Return the [X, Y] coordinate for the center point of the cell that contains the specified text.  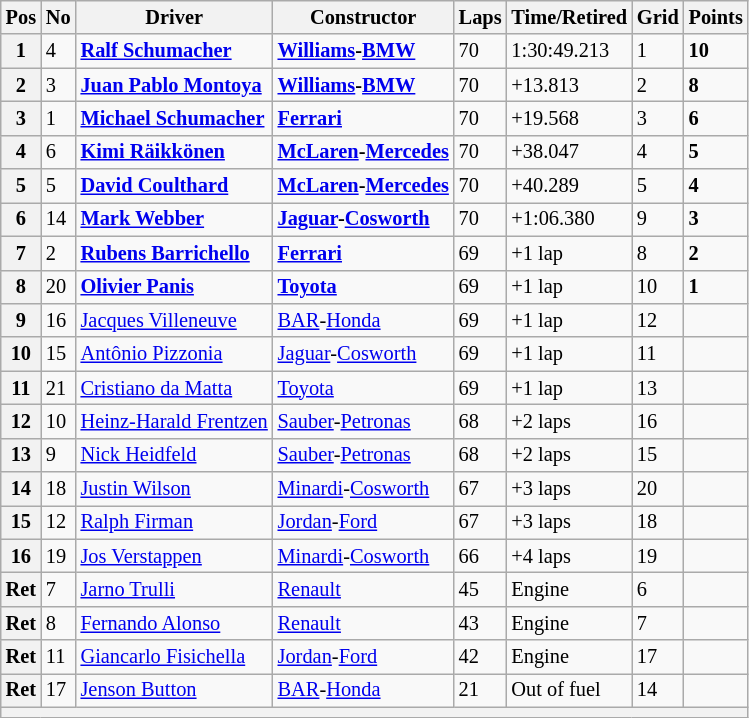
Out of fuel [569, 690]
+13.813 [569, 85]
Laps [480, 17]
Rubens Barrichello [174, 253]
Jenson Button [174, 690]
+19.568 [569, 118]
Justin Wilson [174, 489]
1:30:49.213 [569, 51]
Jos Verstappen [174, 556]
+40.289 [569, 186]
Ralph Firman [174, 522]
Michael Schumacher [174, 118]
Cristiano da Matta [174, 388]
Grid [658, 17]
Giancarlo Fisichella [174, 657]
Nick Heidfeld [174, 455]
Pos [21, 17]
+1:06.380 [569, 219]
Ralf Schumacher [174, 51]
45 [480, 589]
Juan Pablo Montoya [174, 85]
Points [716, 17]
+4 laps [569, 556]
No [58, 17]
42 [480, 657]
Heinz-Harald Frentzen [174, 421]
Driver [174, 17]
David Coulthard [174, 186]
Constructor [364, 17]
Jacques Villeneuve [174, 320]
Time/Retired [569, 17]
Olivier Panis [174, 287]
Antônio Pizzonia [174, 354]
43 [480, 623]
+38.047 [569, 152]
Fernando Alonso [174, 623]
Jarno Trulli [174, 589]
Kimi Räikkönen [174, 152]
Mark Webber [174, 219]
66 [480, 556]
